Pinpoint the cell where the given text exists, returning its (x, y) midpoint coordinate. 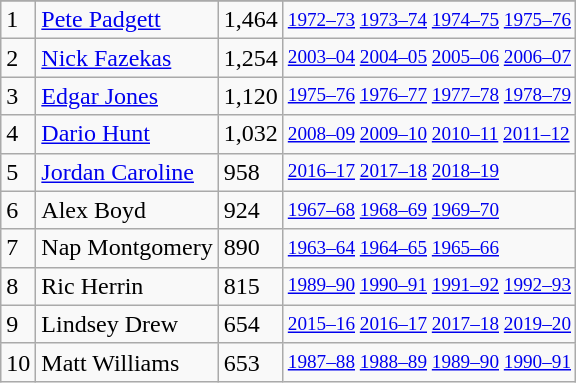
Jordan Caroline (127, 172)
2003–04 2004–05 2005–06 2006–07 (429, 58)
6 (18, 210)
3 (18, 96)
2015–16 2016–17 2017–18 2019–20 (429, 324)
1967–68 1968–69 1969–70 (429, 210)
653 (250, 362)
Dario Hunt (127, 134)
1,254 (250, 58)
924 (250, 210)
2008–09 2009–10 2010–11 2011–12 (429, 134)
815 (250, 286)
1,464 (250, 20)
1,032 (250, 134)
1 (18, 20)
1972–73 1973–74 1974–75 1975–76 (429, 20)
1987–88 1988–89 1989–90 1990–91 (429, 362)
2016–17 2017–18 2018–19 (429, 172)
Nap Montgomery (127, 248)
5 (18, 172)
Alex Boyd (127, 210)
2 (18, 58)
654 (250, 324)
Edgar Jones (127, 96)
Lindsey Drew (127, 324)
9 (18, 324)
1975–76 1976–77 1977–78 1978–79 (429, 96)
1963–64 1964–65 1965–66 (429, 248)
10 (18, 362)
1989–90 1990–91 1991–92 1992–93 (429, 286)
958 (250, 172)
8 (18, 286)
890 (250, 248)
1,120 (250, 96)
Nick Fazekas (127, 58)
Pete Padgett (127, 20)
4 (18, 134)
7 (18, 248)
Ric Herrin (127, 286)
Matt Williams (127, 362)
